Pinpoint the cell where the given text exists, returning its [X, Y] midpoint coordinate. 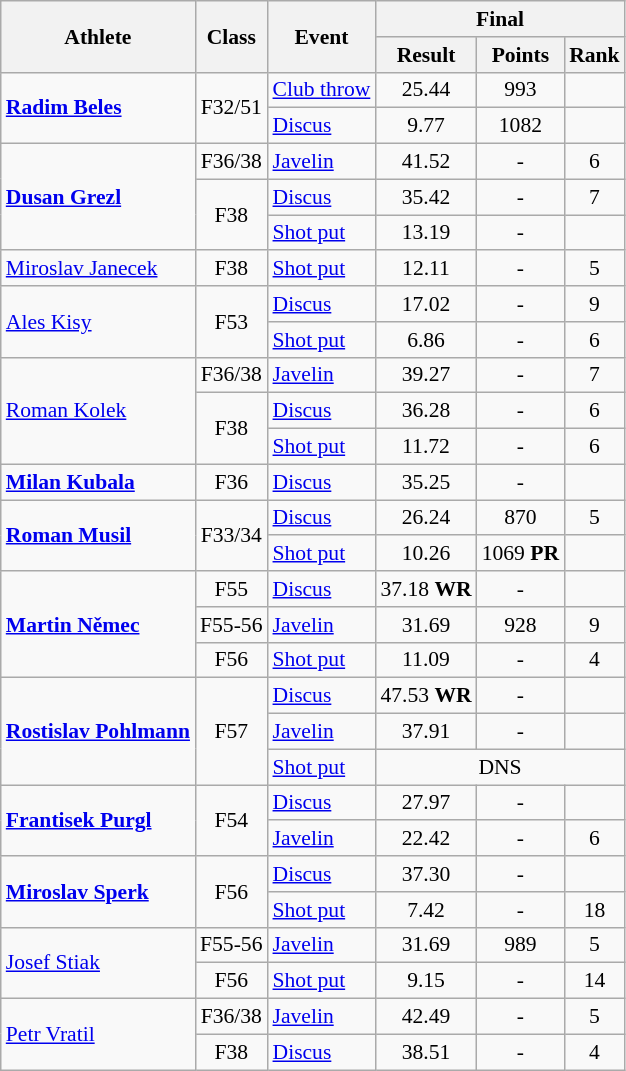
38.51 [426, 1052]
17.02 [426, 304]
F53 [231, 322]
37.91 [426, 732]
Rank [594, 55]
F36 [231, 482]
F55 [231, 589]
Roman Musil [98, 536]
Petr Vratil [98, 1034]
F54 [231, 820]
Club throw [321, 90]
989 [520, 945]
Miroslav Janecek [98, 269]
25.44 [426, 90]
35.42 [426, 197]
13.19 [426, 233]
Josef Stiak [98, 962]
12.11 [426, 269]
Result [426, 55]
1069 PR [520, 554]
Ales Kisy [98, 322]
F57 [231, 732]
7.42 [426, 910]
11.72 [426, 447]
27.97 [426, 803]
6.86 [426, 340]
Radim Beles [98, 108]
Final [500, 19]
993 [520, 90]
Athlete [98, 36]
39.27 [426, 375]
35.25 [426, 482]
928 [520, 625]
Roman Kolek [98, 410]
Event [321, 36]
26.24 [426, 518]
Class [231, 36]
870 [520, 518]
37.18 WR [426, 589]
Rostislav Pohlmann [98, 732]
Miroslav Sperk [98, 892]
36.28 [426, 411]
47.53 WR [426, 696]
10.26 [426, 554]
DNS [500, 767]
Frantisek Purgl [98, 820]
22.42 [426, 839]
F33/34 [231, 536]
11.09 [426, 660]
Dusan Grezl [98, 198]
1082 [520, 126]
Martin Němec [98, 624]
9.15 [426, 981]
Milan Kubala [98, 482]
41.52 [426, 162]
9.77 [426, 126]
42.49 [426, 1017]
37.30 [426, 874]
14 [594, 981]
F32/51 [231, 108]
18 [594, 910]
Points [520, 55]
